Determine the (X, Y) coordinate at the center of the cell enclosing the given text.  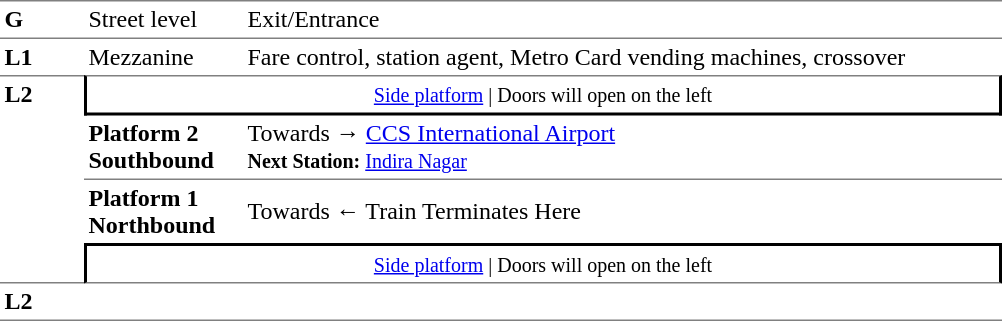
Fare control, station agent, Metro Card vending machines, crossover (622, 57)
Towards → CCS International AirportNext Station: Indira Nagar (622, 148)
L2 (42, 179)
Platform 2Southbound (164, 148)
Exit/Entrance (622, 20)
Street level (164, 20)
G (42, 20)
Mezzanine (164, 57)
Platform 1Northbound (164, 212)
Towards ← Train Terminates Here (622, 212)
L1 (42, 57)
